Output the [x, y] coordinate of the center of the cell containing the given text.  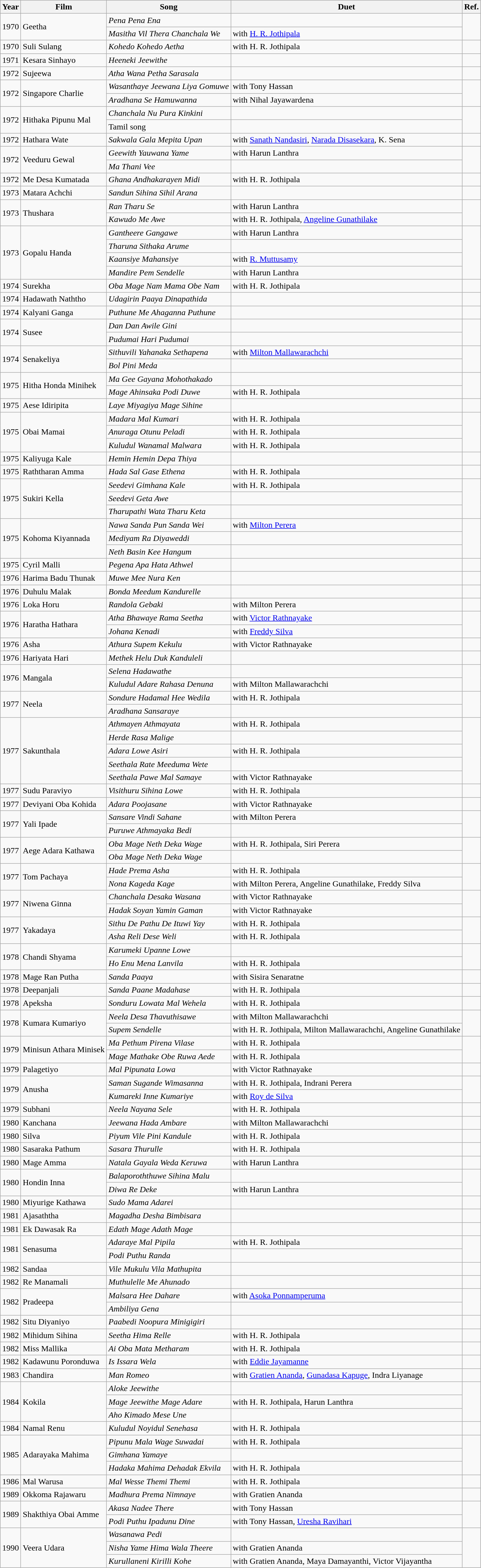
Malsara Hee Dahare [169, 1295]
Surekha [64, 286]
Sithuvili Yahanaka Sethapena [169, 352]
Atha Bhawaye Rama Seetha [169, 618]
with Gratien Ananda, Gunadasa Kapuge, Indra Liyanage [347, 1375]
Mal Pipunata Lowa [169, 1070]
Mandire Pem Sendelle [169, 273]
Namal Renu [64, 1428]
Udagirin Paaya Dinapathida [169, 299]
Sujeewa [64, 73]
Hemin Hemin Depa Thiya [169, 459]
1990 [10, 1548]
Nona Kageda Kage [169, 884]
Ho Enu Mena Lanvila [169, 963]
Ajasaththa [64, 1216]
Chanchala Nu Pura Kinkini [169, 113]
Johana Kenadi [169, 631]
Hada Sal Gase Ethena [169, 472]
Paabedi Noopura Minigigiri [169, 1322]
Tom Pachaya [64, 877]
Sukiri Kella [64, 498]
with Roy de Silva [347, 1096]
Palagetiyo [64, 1070]
Saman Sugande Wimasanna [169, 1083]
Miss Mallika [64, 1348]
Mage Amma [64, 1162]
Masitha Vil Thera Chanchala We [169, 34]
Cyril Malli [64, 565]
Geetha [64, 27]
Aese Idiripita [64, 406]
Sanda Paaya [169, 976]
Sandun Sihina Sihil Arana [169, 193]
Hadawath Naththo [64, 299]
with H. R. Jothipala, Milton Mallawarachchi, Angeline Gunathilake [347, 1030]
Kokila [64, 1402]
with Milton Perera, Angeline Gunathilake, Freddy Silva [347, 884]
Mediyam Ra Diyaweddi [169, 538]
Aloke Jeewithe [169, 1388]
Anuraga Otunu Peladi [169, 432]
Obai Mamai [64, 432]
Suli Sulang [64, 47]
Situ Diyaniyo [64, 1322]
Sudo Mama Adarei [169, 1202]
Visithuru Sihina Lowe [169, 790]
Wasanawa Pedi [169, 1534]
Neela Nayana Sele [169, 1109]
Hadak Soyan Yamin Gaman [169, 910]
with Freddy Silva [347, 631]
Gopalu Handa [64, 253]
with Tony Hassan, Uresha Ravihari [347, 1521]
Sondure Hadamal Hee Wedila [169, 698]
Veera Udara [64, 1548]
Asha [64, 645]
Year [10, 7]
Sithu De Pathu De Ituwi Yay [169, 923]
Man Romeo [169, 1375]
Sansare Vindi Sahane [169, 817]
Adara Lowe Asiri [169, 751]
with R. Muttusamy [347, 259]
Ran Tharu Se [169, 206]
Athura Supem Kekulu [169, 645]
Asha Reli Dese Weli [169, 937]
Sanda Paane Madahase [169, 990]
Film [64, 7]
Aradhana Se Hamuwanna [169, 100]
Bol Pini Meda [169, 365]
Ma Pethum Pirena Vilase [169, 1043]
Pena Pena Ena [169, 20]
Kumareki Inne Kumariye [169, 1096]
Sasara Thurulle [169, 1149]
1983 [10, 1375]
Wasanthaye Jeewana Liya Gomuwe [169, 87]
Geewith Yauwana Yame [169, 153]
Minisun Athara Minisek [64, 1050]
Seedevi Geta Awe [169, 498]
Mangala [64, 678]
Miyurige Kathawa [64, 1202]
Tamil song [169, 126]
Mage Jeewithe Mage Adare [169, 1402]
Hariyata Hari [64, 658]
with Asoka Ponnamperuma [347, 1295]
Heeneki Jeewithe [169, 60]
Sudu Paraviyo [64, 790]
Adarayaka Mahima [64, 1455]
Shakthiya Obai Amme [64, 1515]
Seethala Pawe Mal Samaye [169, 777]
Hithaka Pipunu Mal [64, 120]
Pipunu Mala Wage Suwadai [169, 1442]
Ma Gee Gayana Mohothakado [169, 379]
Madara Mal Kumari [169, 419]
Ghana Andhakarayen Midi [169, 180]
Puruwe Athmayaka Bedi [169, 831]
Kurullaneni Kirilli Kohe [169, 1561]
Ai Oba Mata Metharam [169, 1348]
with H. R. Jothipala, Angeline Gunathilake [347, 220]
1986 [10, 1481]
Raththaran Amma [64, 472]
Atha Wana Petha Sarasala [169, 73]
Neela Desa Thavuthisawe [169, 1017]
Dan Dan Awile Gini [169, 326]
1971 [10, 60]
Piyum Vile Pini Kandule [169, 1136]
Seetha Hima Relle [169, 1335]
Kanchana [64, 1123]
Duhulu Malak [64, 592]
Kohedo Kohedo Aetha [169, 47]
Okkoma Rajawaru [64, 1495]
Bonda Meedum Kandurelle [169, 592]
Pegena Apa Hata Athwel [169, 565]
Hondin Inna [64, 1182]
Akasa Nadee There [169, 1508]
Mage Ahinsaka Podi Duwe [169, 392]
Sandaa [64, 1269]
Me Desa Kumatada [64, 180]
Edath Mage Adath Mage [169, 1229]
Mage Ran Putha [64, 976]
Haratha Hathara [64, 625]
Neth Basin Kee Hangum [169, 551]
Aho Kimado Mese Une [169, 1415]
Senasuma [64, 1249]
with Sisira Senaratne [347, 976]
Pradeepa [64, 1302]
Chandi Shyama [64, 957]
Matara Achchi [64, 193]
Kuludul Noyidul Senehasa [169, 1428]
Veeduru Gewal [64, 159]
Tharupathi Wata Tharu Keta [169, 512]
Ambiliya Gena [169, 1309]
Neela [64, 704]
Kesara Sinhayo [64, 60]
Chanchala Desaka Wasana [169, 897]
Gimhana Yamaye [169, 1455]
Puthune Me Ahaganna Puthune [169, 312]
Randola Gebaki [169, 605]
Mal Warusa [64, 1481]
Kuludul Wanamal Malwara [169, 445]
with Sanath Nandasiri, Narada Disasekara, K. Sena [347, 140]
Deviyani Oba Kohida [64, 804]
Duet [347, 7]
Balaporoththuwe Sihina Malu [169, 1176]
Subhani [64, 1109]
Herde Rasa Malige [169, 737]
Vile Mukulu Vila Mathupita [169, 1269]
Is Issara Wela [169, 1362]
Nawa Sanda Pun Sanda Wei [169, 525]
Apeksha [64, 1003]
Ma Thani Vee [169, 166]
with H. R. Jothipala, Siri Perera [347, 844]
Sakwala Gala Mepita Upan [169, 140]
Natala Gayala Weda Keruwa [169, 1162]
Magadha Desha Bimbisara [169, 1216]
Song [169, 7]
Susee [64, 332]
Seedevi Gimhana Kale [169, 485]
Aege Adara Kathawa [64, 850]
Ref. [472, 7]
Senakeliya [64, 359]
Kumara Kumariyo [64, 1023]
Oba Mage Nam Mama Obe Nam [169, 286]
Sasaraka Pathum [64, 1149]
Madhura Prema Nimnaye [169, 1495]
Chandira [64, 1375]
with H. R. Jothipala, Indrani Perera [347, 1083]
Kalyani Ganga [64, 312]
Thushara [64, 213]
Silva [64, 1136]
Kawudo Me Awe [169, 220]
Hadaka Mahima Dehadak Ekvila [169, 1468]
Loka Horu [64, 605]
Laye Miyagiya Mage Sihine [169, 406]
Methek Helu Duk Kanduleli [169, 658]
Nisha Yame Hima Wala Theere [169, 1548]
Kuludul Adare Rahasa Denuna [169, 684]
Adaraye Mal Pipila [169, 1242]
Gantheere Gangawe [169, 233]
Yali Ipade [64, 824]
Muthulelle Me Ahunado [169, 1282]
Hathara Wate [64, 140]
Niwena Ginna [64, 904]
Kaliyuga Kale [64, 459]
Seethala Rate Meeduma Wete [169, 764]
Pudumai Hari Pudumai [169, 339]
Kadawunu Poronduwa [64, 1362]
Yakadaya [64, 930]
Supem Sendelle [169, 1030]
Mal Wesse Themi Themi [169, 1481]
Tharuna Sithaka Arume [169, 246]
Kohoma Kiyannada [64, 538]
Harima Badu Thunak [64, 578]
Selena Hadawathe [169, 671]
Diwa Re Deke [169, 1189]
Sakunthala [64, 751]
Muwe Mee Nura Ken [169, 578]
Mihidum Sihina [64, 1335]
Karumeki Upanne Lowe [169, 950]
Aradhana Sansaraye [169, 711]
Sonduru Lowata Mal Wehela [169, 1003]
Podi Puthu Randa [169, 1256]
Kaansiye Mahansiye [169, 259]
1985 [10, 1455]
Mage Mathake Obe Ruwa Aede [169, 1056]
with Gratien Ananda, Maya Damayanthi, Victor Vijayantha [347, 1561]
Ek Dawasak Ra [64, 1229]
Athmayen Athmayata [169, 724]
Adara Poojasane [169, 804]
with Nihal Jayawardena [347, 100]
Hade Prema Asha [169, 870]
Deepanjali [64, 990]
Jeewana Hada Ambare [169, 1123]
Anusha [64, 1090]
Singapore Charlie [64, 93]
Podi Puthu Ipadunu Dine [169, 1521]
with Eddie Jayamanne [347, 1362]
Hitha Honda Minihek [64, 385]
Re Manamali [64, 1282]
with H. R. Jothipala, Harun Lanthra [347, 1402]
